Search for the cell housing the specified text and yield its [x, y] center coordinate. 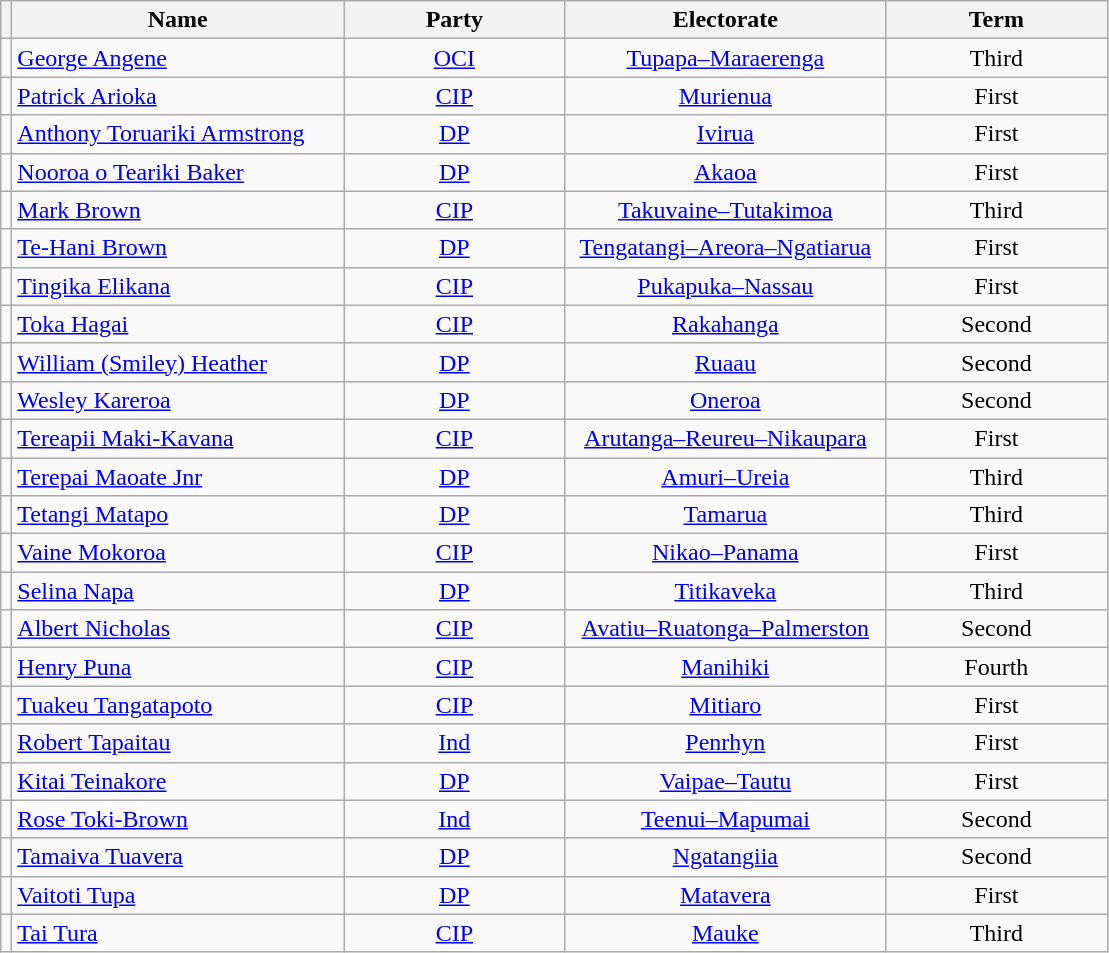
Term [996, 20]
Rose Toki-Brown [178, 819]
Terepai Maoate Jnr [178, 477]
Patrick Arioka [178, 96]
Tengatangi–Areora–Ngatiarua [726, 248]
Robert Tapaitau [178, 743]
Selina Napa [178, 591]
Tuakeu Tangatapoto [178, 705]
Ruaau [726, 362]
Titikaveka [726, 591]
Takuvaine–Tutakimoa [726, 210]
Vaine Mokoroa [178, 553]
Murienua [726, 96]
Mark Brown [178, 210]
Oneroa [726, 400]
Mauke [726, 933]
Arutanga–Reureu–Nikaupara [726, 438]
Party [454, 20]
Fourth [996, 667]
Tamarua [726, 515]
Vaipae–Tautu [726, 781]
OCI [454, 58]
Ngatangiia [726, 857]
Avatiu–Ruatonga–Palmerston [726, 629]
William (Smiley) Heather [178, 362]
Tupapa–Maraerenga [726, 58]
Nooroa o Teariki Baker [178, 172]
Anthony Toruariki Armstrong [178, 134]
Akaoa [726, 172]
Matavera [726, 895]
Albert Nicholas [178, 629]
Electorate [726, 20]
Rakahanga [726, 324]
Name [178, 20]
Pukapuka–Nassau [726, 286]
Tamaiva Tuavera [178, 857]
Tai Tura [178, 933]
Vaitoti Tupa [178, 895]
Kitai Teinakore [178, 781]
Teenui–Mapumai [726, 819]
Te-Hani Brown [178, 248]
George Angene [178, 58]
Manihiki [726, 667]
Mitiaro [726, 705]
Ivirua [726, 134]
Nikao–Panama [726, 553]
Amuri–Ureia [726, 477]
Henry Puna [178, 667]
Toka Hagai [178, 324]
Tingika Elikana [178, 286]
Penrhyn [726, 743]
Wesley Kareroa [178, 400]
Tereapii Maki-Kavana [178, 438]
Tetangi Matapo [178, 515]
